Provide the [X, Y] coordinate of the cell's center where the given text is located.  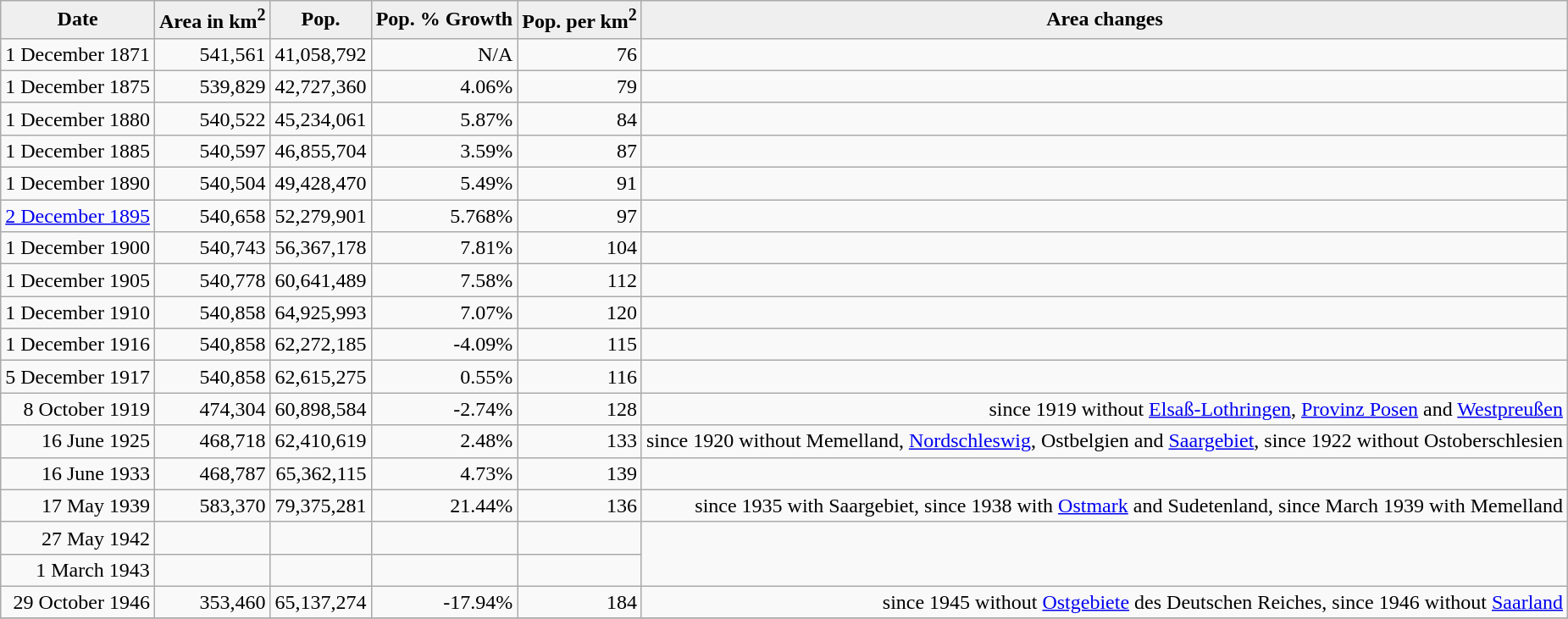
64,925,993 [320, 312]
4.06% [444, 86]
-2.74% [444, 409]
540,597 [212, 151]
7.81% [444, 248]
112 [579, 280]
0.55% [444, 377]
3.59% [444, 151]
8 October 1919 [78, 409]
540,522 [212, 119]
27 May 1942 [78, 538]
21.44% [444, 506]
Date [78, 20]
Area changes [1105, 20]
540,658 [212, 216]
139 [579, 473]
Pop. per km2 [579, 20]
1 December 1875 [78, 86]
541,561 [212, 54]
115 [579, 345]
62,410,619 [320, 441]
29 October 1946 [78, 602]
-17.94% [444, 602]
540,778 [212, 280]
62,272,185 [320, 345]
7.58% [444, 280]
65,137,274 [320, 602]
120 [579, 312]
17 May 1939 [78, 506]
42,727,360 [320, 86]
133 [579, 441]
62,615,275 [320, 377]
N/A [444, 54]
84 [579, 119]
5.768% [444, 216]
56,367,178 [320, 248]
65,362,115 [320, 473]
1 December 1910 [78, 312]
5.49% [444, 184]
79 [579, 86]
5.87% [444, 119]
Pop. [320, 20]
60,898,584 [320, 409]
76 [579, 54]
Pop. % Growth [444, 20]
5 December 1917 [78, 377]
7.07% [444, 312]
1 December 1890 [78, 184]
128 [579, 409]
1 March 1943 [78, 570]
52,279,901 [320, 216]
353,460 [212, 602]
136 [579, 506]
468,787 [212, 473]
97 [579, 216]
1 December 1916 [78, 345]
2.48% [444, 441]
539,829 [212, 86]
104 [579, 248]
46,855,704 [320, 151]
2 December 1895 [78, 216]
184 [579, 602]
41,058,792 [320, 54]
since 1919 without Elsaß-Lothringen, Provinz Posen and Westpreußen [1105, 409]
474,304 [212, 409]
16 June 1925 [78, 441]
since 1945 without Ostgebiete des Deutschen Reiches, since 1946 without Saarland [1105, 602]
-4.09% [444, 345]
Area in km2 [212, 20]
583,370 [212, 506]
116 [579, 377]
1 December 1885 [78, 151]
4.73% [444, 473]
468,718 [212, 441]
79,375,281 [320, 506]
since 1935 with Saargebiet, since 1938 with Ostmark and Sudetenland, since March 1939 with Memelland [1105, 506]
1 December 1871 [78, 54]
91 [579, 184]
since 1920 without Memelland, Nordschleswig, Ostbelgien and Saargebiet, since 1922 without Ostoberschlesien [1105, 441]
49,428,470 [320, 184]
87 [579, 151]
1 December 1880 [78, 119]
1 December 1905 [78, 280]
16 June 1933 [78, 473]
1 December 1900 [78, 248]
540,504 [212, 184]
540,743 [212, 248]
60,641,489 [320, 280]
45,234,061 [320, 119]
